For the text-containing cell, return its midpoint in [x, y] coordinate format. 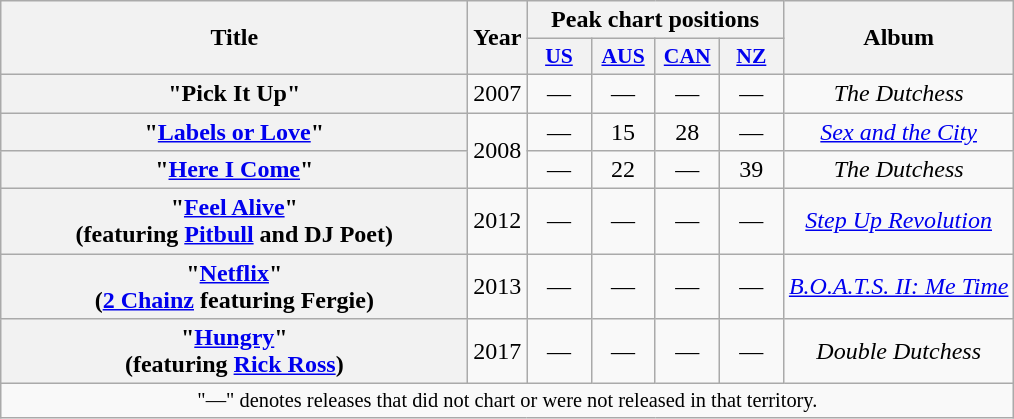
Peak chart positions [655, 20]
2017 [498, 352]
NZ [751, 57]
39 [751, 170]
28 [687, 131]
22 [623, 170]
2012 [498, 222]
"Hungry"(featuring Rick Ross) [234, 352]
2007 [498, 93]
Album [898, 38]
2008 [498, 150]
Step Up Revolution [898, 222]
Double Dutchess [898, 352]
"Labels or Love" [234, 131]
15 [623, 131]
CAN [687, 57]
"Pick It Up" [234, 93]
"Feel Alive"(featuring Pitbull and DJ Poet) [234, 222]
AUS [623, 57]
"Netflix"(2 Chainz featuring Fergie) [234, 286]
2013 [498, 286]
"—" denotes releases that did not chart or were not released in that territory. [508, 401]
"Here I Come" [234, 170]
B.O.A.T.S. II: Me Time [898, 286]
Title [234, 38]
Year [498, 38]
US [559, 57]
Sex and the City [898, 131]
